Pinpoint the cell where the given text exists, returning its (X, Y) midpoint coordinate. 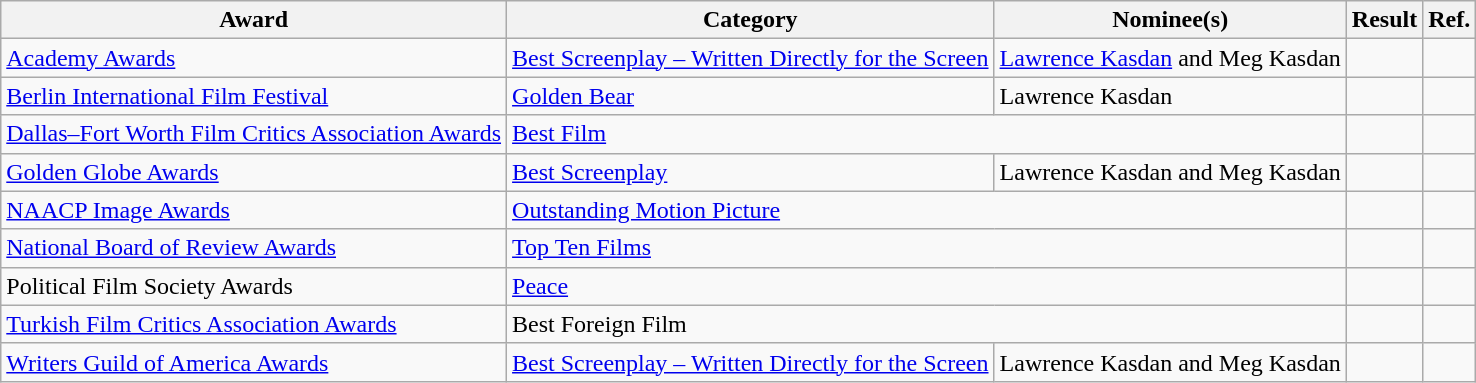
Berlin International Film Festival (254, 96)
Dallas–Fort Worth Film Critics Association Awards (254, 134)
Nominee(s) (1170, 20)
Political Film Society Awards (254, 286)
Best Film (927, 134)
Golden Globe Awards (254, 172)
National Board of Review Awards (254, 248)
Turkish Film Critics Association Awards (254, 324)
Category (751, 20)
Outstanding Motion Picture (927, 210)
Result (1384, 20)
Best Foreign Film (927, 324)
Top Ten Films (927, 248)
Lawrence Kasdan (1170, 96)
Golden Bear (751, 96)
Ref. (1450, 20)
Award (254, 20)
Writers Guild of America Awards (254, 362)
Academy Awards (254, 58)
Peace (927, 286)
Best Screenplay (751, 172)
NAACP Image Awards (254, 210)
